Capture the cell that displays the provided text and extract its (X, Y) central coordinate. 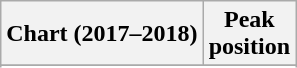
Peak position (249, 34)
Chart (2017–2018) (102, 34)
